Output the (X, Y) coordinate of the center of the cell containing the given text.  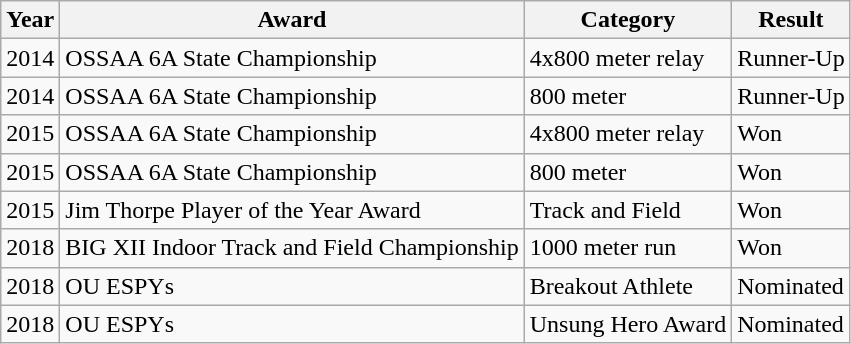
Breakout Athlete (628, 286)
Jim Thorpe Player of the Year Award (292, 210)
1000 meter run (628, 248)
Unsung Hero Award (628, 324)
Category (628, 20)
Award (292, 20)
Result (792, 20)
Year (30, 20)
BIG XII Indoor Track and Field Championship (292, 248)
Track and Field (628, 210)
